Detect which cell encompasses the target text, then output its (x, y) center coordinate. 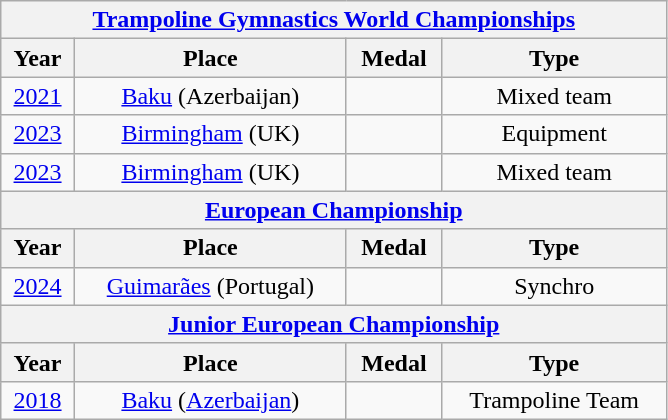
2024 (38, 286)
2021 (38, 96)
Trampoline Team (554, 400)
Trampoline Gymnastics World Championships (334, 20)
Synchro (554, 286)
2018 (38, 400)
Guimarães (Portugal) (210, 286)
Equipment (554, 134)
European Championship (334, 210)
Junior European Championship (334, 324)
